Identify which cell holds the provided text, then report its [X, Y] central coordinate. 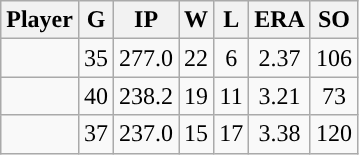
37 [96, 134]
106 [334, 58]
11 [232, 96]
237.0 [146, 134]
3.21 [280, 96]
15 [196, 134]
277.0 [146, 58]
L [232, 20]
W [196, 20]
3.38 [280, 134]
73 [334, 96]
120 [334, 134]
IP [146, 20]
Player [40, 20]
6 [232, 58]
40 [96, 96]
ERA [280, 20]
17 [232, 134]
SO [334, 20]
22 [196, 58]
19 [196, 96]
G [96, 20]
2.37 [280, 58]
35 [96, 58]
238.2 [146, 96]
